Output the [X, Y] coordinate of the center of the cell containing the given text.  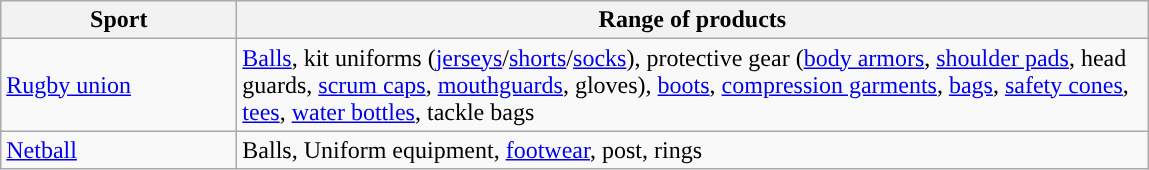
Rugby union [119, 85]
Sport [119, 20]
Range of products [692, 20]
Balls, Uniform equipment, footwear, post, rings [692, 150]
Netball [119, 150]
